Pinpoint the cell where the given text exists, returning its [x, y] midpoint coordinate. 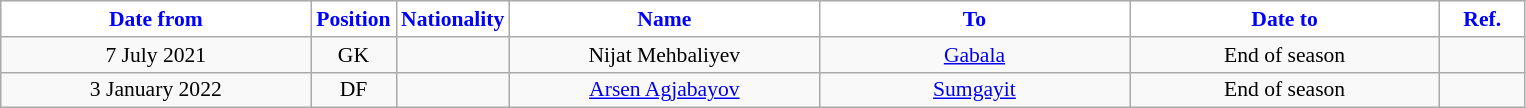
Nijat Mehbaliyev [664, 55]
Date from [156, 19]
7 July 2021 [156, 55]
Sumgayit [974, 90]
GK [354, 55]
Name [664, 19]
Ref. [1482, 19]
Position [354, 19]
Date to [1285, 19]
Gabala [974, 55]
Nationality [452, 19]
Arsen Agjabayov [664, 90]
3 January 2022 [156, 90]
DF [354, 90]
To [974, 19]
